Identify which cell holds the provided text, then report its [x, y] central coordinate. 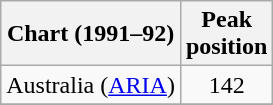
Chart (1991–92) [91, 34]
142 [226, 85]
Peakposition [226, 34]
Australia (ARIA) [91, 85]
